Output the [X, Y] coordinate of the center of the cell containing the given text.  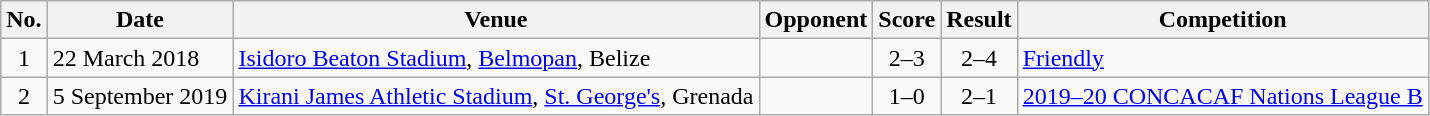
5 September 2019 [140, 96]
Competition [1222, 20]
Venue [496, 20]
2 [24, 96]
Date [140, 20]
Score [907, 20]
1–0 [907, 96]
2–1 [979, 96]
Friendly [1222, 58]
No. [24, 20]
Kirani James Athletic Stadium, St. George's, Grenada [496, 96]
Isidoro Beaton Stadium, Belmopan, Belize [496, 58]
Opponent [816, 20]
Result [979, 20]
1 [24, 58]
22 March 2018 [140, 58]
2–3 [907, 58]
2019–20 CONCACAF Nations League B [1222, 96]
2–4 [979, 58]
